Capture the cell that displays the provided text and extract its (x, y) central coordinate. 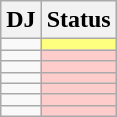
DJ (21, 20)
Status (78, 20)
